Capture the cell that displays the provided text and extract its [x, y] central coordinate. 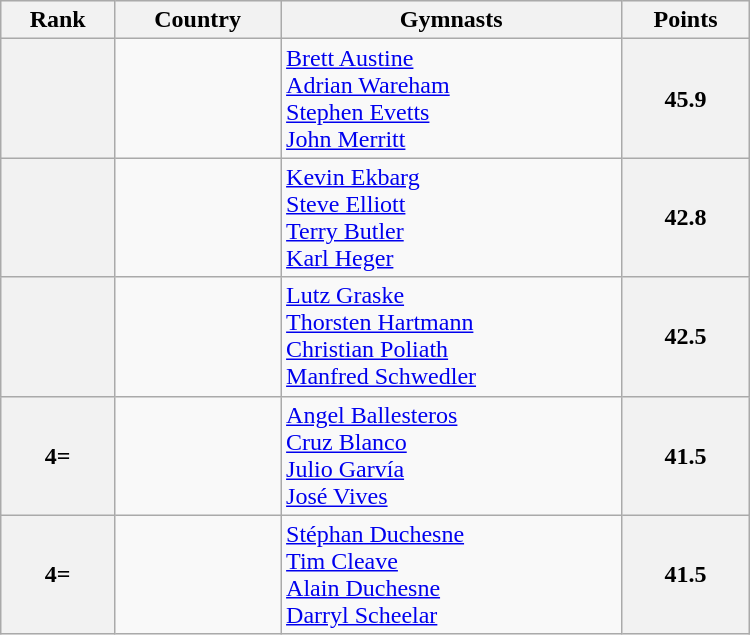
Angel Ballesteros Cruz Blanco Julio Garvía José Vives [452, 456]
Country [198, 20]
Kevin Ekbarg Steve Elliott Terry Butler Karl Heger [452, 218]
Brett Austine Adrian Wareham Stephen Evetts John Merritt [452, 98]
42.8 [686, 218]
Points [686, 20]
Stéphan Duchesne Tim Cleave Alain Duchesne Darryl Scheelar [452, 574]
Lutz Graske Thorsten Hartmann Christian Poliath Manfred Schwedler [452, 336]
42.5 [686, 336]
Gymnasts [452, 20]
Rank [58, 20]
45.9 [686, 98]
